Return the (X, Y) coordinate for the center point of the cell that contains the specified text.  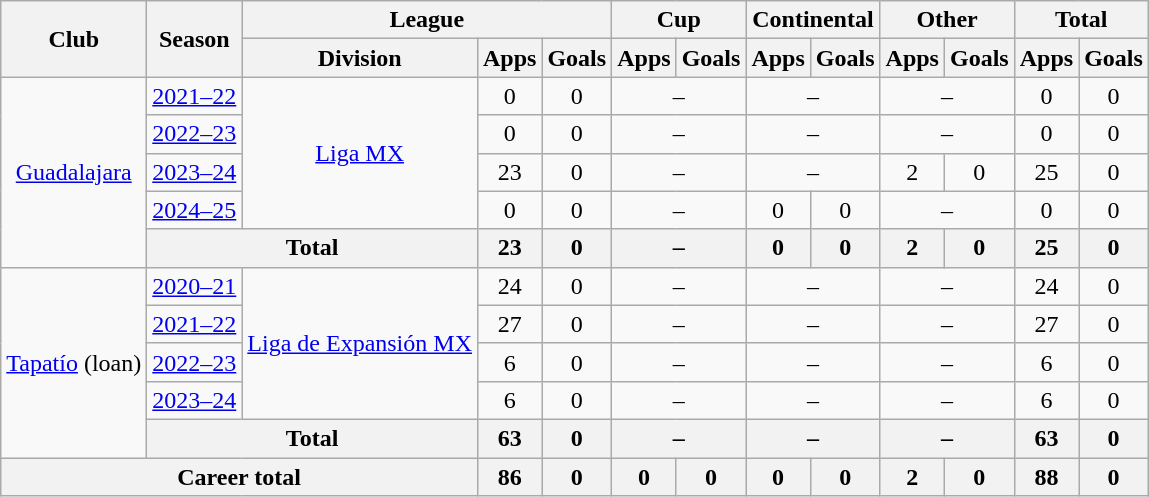
Liga MX (360, 153)
88 (1046, 477)
86 (509, 477)
Club (74, 39)
Liga de Expansión MX (360, 343)
Other (947, 20)
Continental (813, 20)
Career total (240, 477)
Tapatío (loan) (74, 362)
Cup (679, 20)
2020–21 (194, 286)
2024–25 (194, 210)
Division (360, 58)
Season (194, 39)
Guadalajara (74, 172)
League (427, 20)
